For the text-containing cell, return its midpoint in [X, Y] coordinate format. 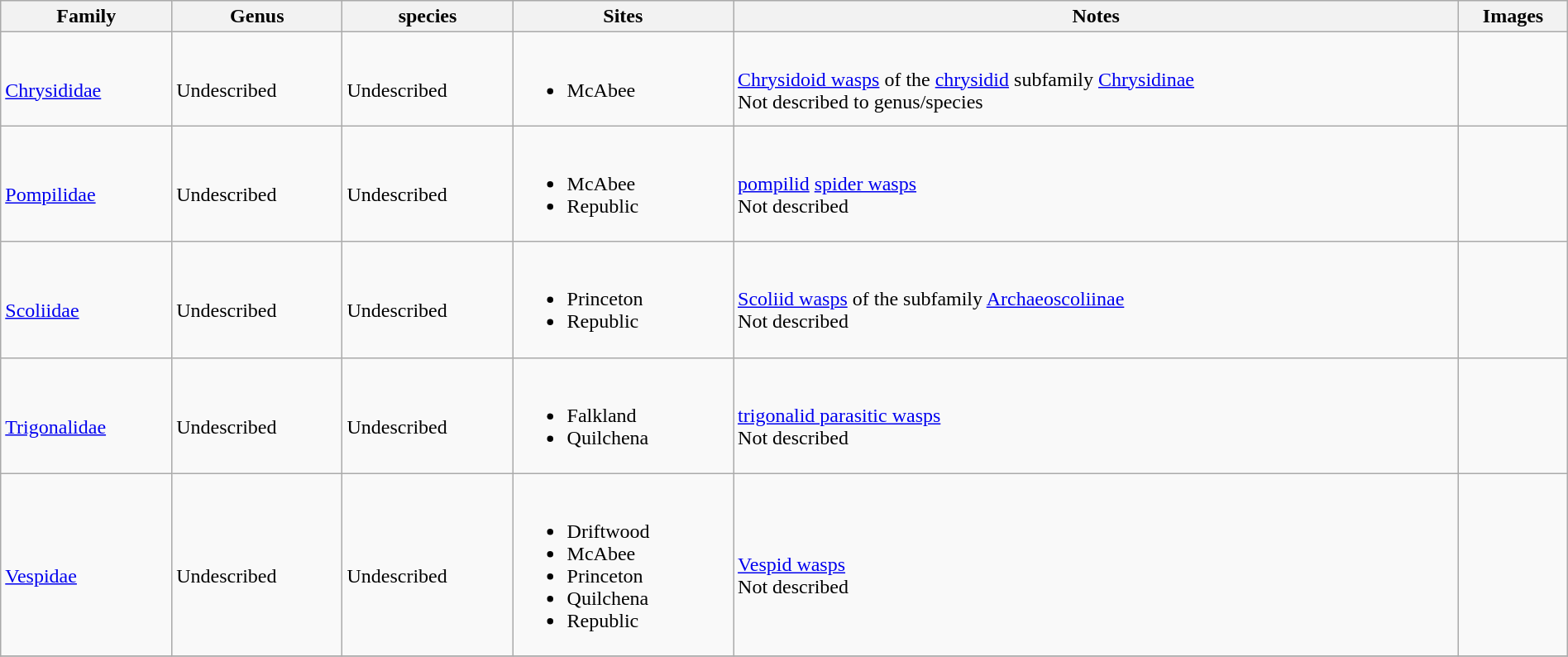
McAbeeRepublic [623, 184]
Scoliid wasps of the subfamily Archaeoscoliinae Not described [1097, 300]
Genus [257, 17]
Scoliidae [86, 300]
Trigonalidae [86, 415]
Pompilidae [86, 184]
FalklandQuilchena [623, 415]
species [428, 17]
trigonalid parasitic wasps Not described [1097, 415]
DriftwoodMcAbeePrincetonQuilchenaRepublic [623, 564]
Family [86, 17]
Images [1513, 17]
Vespid wasps Not described [1097, 564]
Chrysidoid wasps of the chrysidid subfamily Chrysidinae Not described to genus/species [1097, 79]
Chrysididae [86, 79]
pompilid spider wasps Not described [1097, 184]
McAbee [623, 79]
PrincetonRepublic [623, 300]
Vespidae [86, 564]
Notes [1097, 17]
Sites [623, 17]
